For the text-containing cell, return its midpoint in [x, y] coordinate format. 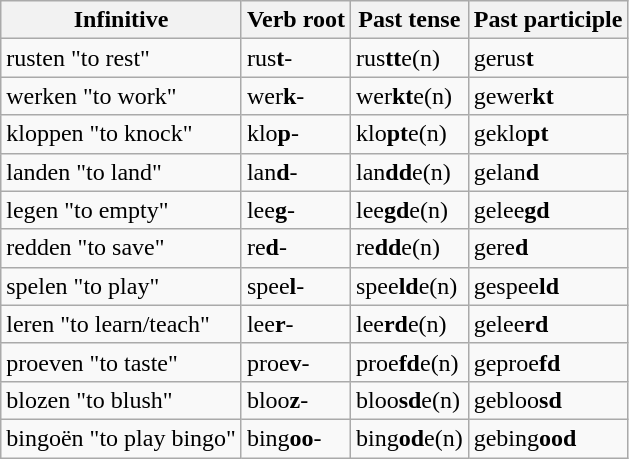
gebloosd [548, 400]
gerust [548, 58]
rusten "to rest" [122, 58]
leegde(n) [409, 210]
werken "to work" [122, 96]
blozen "to blush" [122, 400]
bingoën "to play bingo" [122, 438]
legen "to empty" [122, 210]
gered [548, 248]
rustte(n) [409, 58]
speelde(n) [409, 286]
blooz- [296, 400]
geland [548, 172]
geklopt [548, 134]
leeg- [296, 210]
land- [296, 172]
Past tense [409, 20]
klopte(n) [409, 134]
redde(n) [409, 248]
geproefd [548, 362]
Infinitive [122, 20]
redden "to save" [122, 248]
bingoo- [296, 438]
landen "to land" [122, 172]
werkte(n) [409, 96]
leren "to learn/teach" [122, 324]
leer- [296, 324]
bloosde(n) [409, 400]
geleegd [548, 210]
rust- [296, 58]
landde(n) [409, 172]
leerde(n) [409, 324]
Past participle [548, 20]
klop- [296, 134]
red- [296, 248]
bingode(n) [409, 438]
werk- [296, 96]
proev- [296, 362]
proefde(n) [409, 362]
gewerkt [548, 96]
geleerd [548, 324]
Verb root [296, 20]
gebingood [548, 438]
spelen "to play" [122, 286]
proeven "to taste" [122, 362]
gespeeld [548, 286]
kloppen "to knock" [122, 134]
speel- [296, 286]
